Capture the cell that displays the provided text and extract its (x, y) central coordinate. 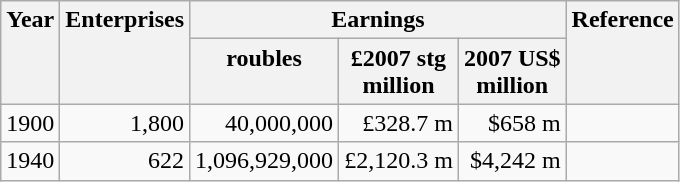
£2007 stg million (399, 72)
40,000,000 (264, 123)
£2,120.3 m (399, 161)
2007 US$million (512, 72)
$658 m (512, 123)
£328.7 m (399, 123)
Reference (622, 52)
roubles (264, 72)
1940 (30, 161)
Earnings (378, 20)
622 (125, 161)
1,800 (125, 123)
1900 (30, 123)
Enterprises (125, 52)
$4,242 m (512, 161)
Year (30, 52)
1,096,929,000 (264, 161)
